Scan for the cell matching the given text and deliver its [x, y] coordinate at center. 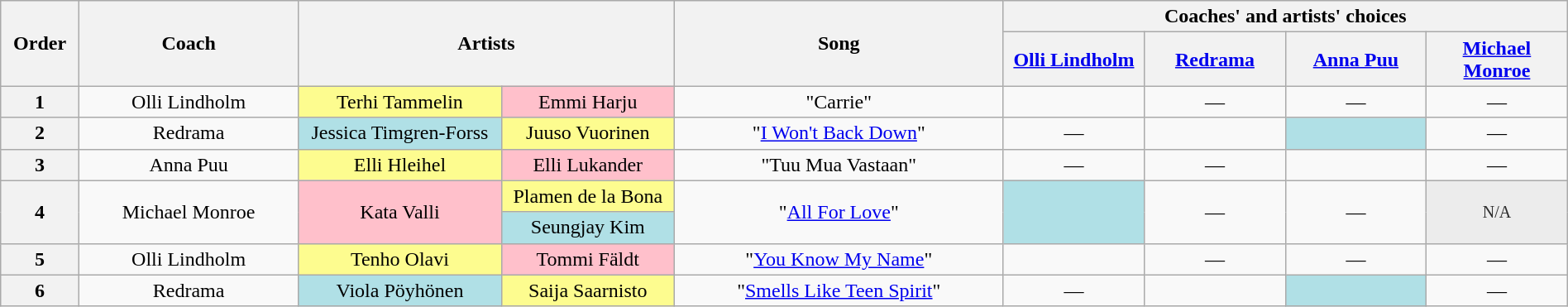
"All For Love" [839, 212]
Elli Lukander [587, 165]
4 [40, 212]
Artists [486, 43]
5 [40, 259]
Coaches' and artists' choices [1285, 17]
2 [40, 133]
1 [40, 102]
"Carrie" [839, 102]
"Smells Like Teen Spirit" [839, 290]
"You Know My Name" [839, 259]
Tenho Olavi [400, 259]
3 [40, 165]
"I Won't Back Down" [839, 133]
N/A [1497, 212]
Juuso Vuorinen [587, 133]
Plamen de la Bona [587, 196]
Coach [189, 43]
Jessica Timgren-Forss [400, 133]
"Tuu Mua Vastaan" [839, 165]
Terhi Tammelin [400, 102]
Kata Valli [400, 212]
Saija Saarnisto [587, 290]
Seungjay Kim [587, 228]
Emmi Harju [587, 102]
Elli Hleihel [400, 165]
Viola Pöyhönen [400, 290]
Tommi Fäldt [587, 259]
Song [839, 43]
Order [40, 43]
6 [40, 290]
